Scan for the cell matching the given text and deliver its [X, Y] coordinate at center. 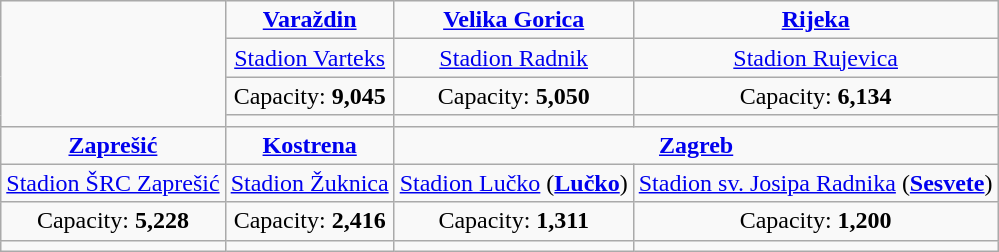
Velika Gorica [514, 20]
Stadion ŠRC Zaprešić [113, 183]
Varaždin [310, 20]
Stadion Radnik [514, 58]
Capacity: 2,416 [310, 221]
Capacity: 5,228 [113, 221]
Stadion Varteks [310, 58]
Stadion sv. Josipa Radnika (Sesvete) [816, 183]
Zaprešić [113, 145]
Stadion Žuknica [310, 183]
Stadion Rujevica [816, 58]
Capacity: 5,050 [514, 96]
Stadion Lučko (Lučko) [514, 183]
Capacity: 6,134 [816, 96]
Capacity: 9,045 [310, 96]
Zagreb [696, 145]
Capacity: 1,200 [816, 221]
Rijeka [816, 20]
Capacity: 1,311 [514, 221]
Kostrena [310, 145]
